Pinpoint the cell where the given text exists, returning its [X, Y] midpoint coordinate. 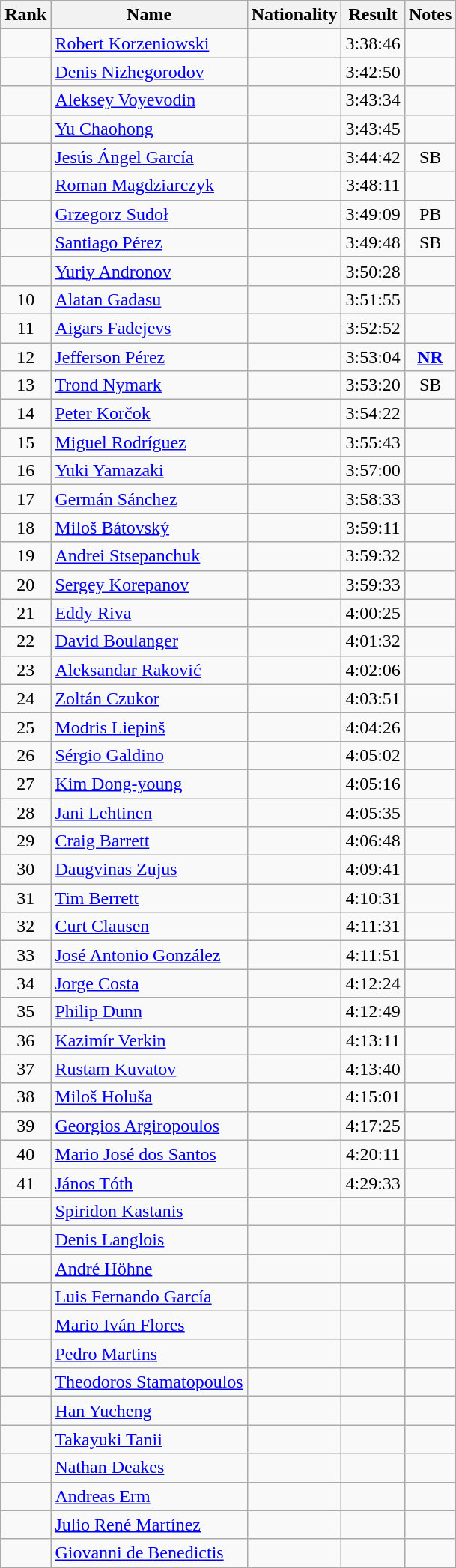
Andrei Stsepanchuk [149, 556]
10 [25, 299]
4:00:25 [373, 613]
19 [25, 556]
4:06:48 [373, 841]
4:13:40 [373, 1069]
39 [25, 1126]
Robert Korzeniowski [149, 43]
4:12:49 [373, 1012]
PB [430, 214]
4:04:26 [373, 727]
Craig Barrett [149, 841]
Miguel Rodríguez [149, 442]
Kim Dong-young [149, 784]
3:44:42 [373, 157]
29 [25, 841]
Philip Dunn [149, 1012]
Zoltán Czukor [149, 698]
3:38:46 [373, 43]
Miloš Holuša [149, 1097]
3:43:45 [373, 129]
Miloš Bátovský [149, 528]
Modris Liepinš [149, 727]
3:51:55 [373, 299]
Julio René Martínez [149, 1525]
Name [149, 15]
David Boulanger [149, 641]
3:55:43 [373, 442]
14 [25, 414]
Germán Sánchez [149, 499]
3:57:00 [373, 471]
Yuki Yamazaki [149, 471]
Rustam Kuvatov [149, 1069]
José Antonio González [149, 955]
NR [430, 357]
János Tóth [149, 1183]
38 [25, 1097]
3:48:11 [373, 186]
Denis Langlois [149, 1239]
3:49:48 [373, 242]
18 [25, 528]
Mario José dos Santos [149, 1154]
4:20:11 [373, 1154]
41 [25, 1183]
Kazimír Verkin [149, 1040]
Georgios Argiropoulos [149, 1126]
37 [25, 1069]
32 [25, 927]
Nathan Deakes [149, 1468]
11 [25, 328]
Grzegorz Sudoł [149, 214]
Han Yucheng [149, 1411]
3:54:22 [373, 414]
Aigars Fadejevs [149, 328]
Yu Chaohong [149, 129]
Aleksey Voyevodin [149, 100]
3:58:33 [373, 499]
13 [25, 385]
Result [373, 15]
4:01:32 [373, 641]
15 [25, 442]
4:02:06 [373, 670]
Curt Clausen [149, 927]
17 [25, 499]
22 [25, 641]
Tim Berrett [149, 898]
4:05:02 [373, 755]
3:53:20 [373, 385]
Trond Nymark [149, 385]
Spiridon Kastanis [149, 1211]
4:05:35 [373, 812]
30 [25, 870]
33 [25, 955]
36 [25, 1040]
Giovanni de Benedictis [149, 1553]
Mario Iván Flores [149, 1326]
4:29:33 [373, 1183]
3:42:50 [373, 72]
12 [25, 357]
31 [25, 898]
3:59:11 [373, 528]
4:05:16 [373, 784]
Yuriy Andronov [149, 271]
André Höhne [149, 1269]
Rank [25, 15]
25 [25, 727]
3:53:04 [373, 357]
4:13:11 [373, 1040]
3:50:28 [373, 271]
4:11:31 [373, 927]
27 [25, 784]
Eddy Riva [149, 613]
3:59:32 [373, 556]
Denis Nizhegorodov [149, 72]
40 [25, 1154]
Luis Fernando García [149, 1297]
4:10:31 [373, 898]
35 [25, 1012]
16 [25, 471]
3:43:34 [373, 100]
Peter Korčok [149, 414]
Santiago Pérez [149, 242]
24 [25, 698]
20 [25, 585]
Theodoros Stamatopoulos [149, 1382]
23 [25, 670]
Alatan Gadasu [149, 299]
Jani Lehtinen [149, 812]
28 [25, 812]
4:11:51 [373, 955]
Notes [430, 15]
Aleksandar Raković [149, 670]
Andreas Erm [149, 1496]
3:49:09 [373, 214]
Nationality [294, 15]
26 [25, 755]
Jesús Ángel García [149, 157]
3:52:52 [373, 328]
4:09:41 [373, 870]
Pedro Martins [149, 1354]
4:17:25 [373, 1126]
4:03:51 [373, 698]
Daugvinas Zujus [149, 870]
Roman Magdziarczyk [149, 186]
Jefferson Pérez [149, 357]
Sergey Korepanov [149, 585]
4:12:24 [373, 983]
21 [25, 613]
Sérgio Galdino [149, 755]
Takayuki Tanii [149, 1439]
3:59:33 [373, 585]
Jorge Costa [149, 983]
34 [25, 983]
4:15:01 [373, 1097]
